Provide the [X, Y] coordinate of the cell's center where the given text is located.  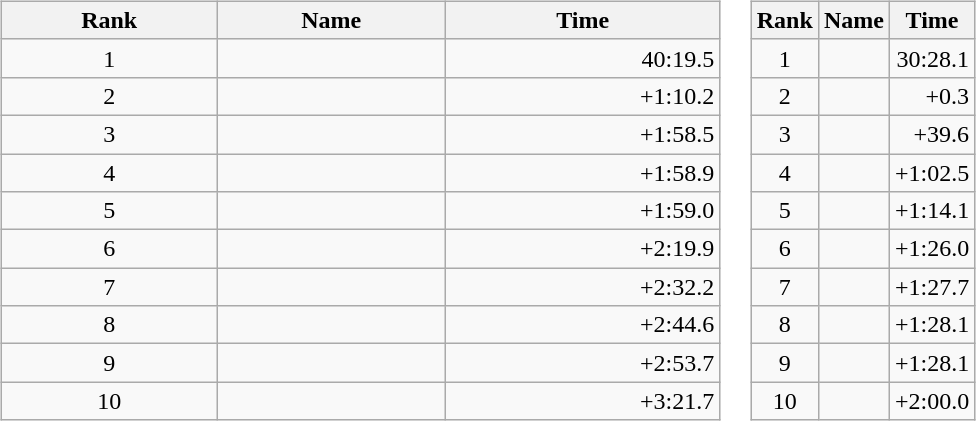
+2:00.0 [932, 401]
+2:32.2 [583, 287]
+2:53.7 [583, 363]
+39.6 [932, 134]
30:28.1 [932, 58]
+1:58.9 [583, 173]
+1:27.7 [932, 287]
+1:02.5 [932, 173]
+1:26.0 [932, 249]
+1:10.2 [583, 96]
+3:21.7 [583, 401]
+1:59.0 [583, 211]
+1:14.1 [932, 211]
40:19.5 [583, 58]
+0.3 [932, 96]
+1:58.5 [583, 134]
+2:19.9 [583, 249]
+2:44.6 [583, 325]
